Search for the cell housing the specified text and yield its (x, y) center coordinate. 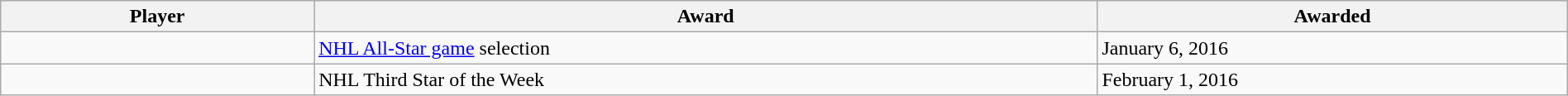
February 1, 2016 (1332, 79)
NHL All-Star game selection (706, 48)
January 6, 2016 (1332, 48)
NHL Third Star of the Week (706, 79)
Awarded (1332, 17)
Award (706, 17)
Player (157, 17)
